From the cell containing the given text, extract its center point as [X, Y] coordinate. 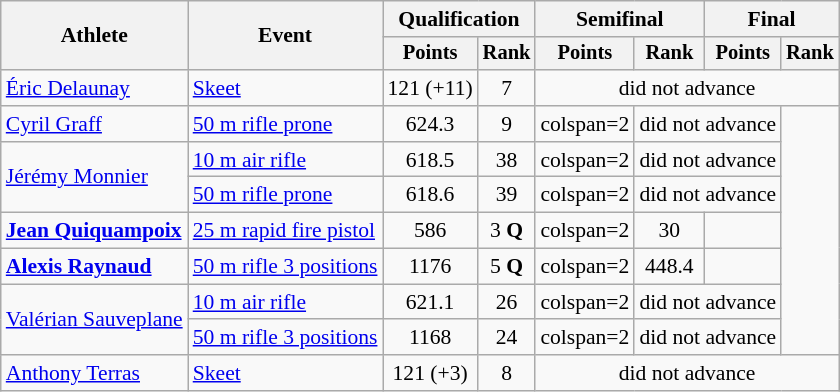
Valérian Sauveplane [94, 320]
Jean Quiquampoix [94, 231]
Semifinal [620, 19]
7 [507, 88]
9 [507, 124]
1168 [430, 338]
Athlete [94, 36]
Qualification [458, 19]
Cyril Graff [94, 124]
25 m rapid fire pistol [286, 231]
Jérémy Monnier [94, 178]
1176 [430, 267]
Final [771, 19]
38 [507, 160]
5 Q [507, 267]
Event [286, 36]
Anthony Terras [94, 373]
Alexis Raynaud [94, 267]
39 [507, 195]
586 [430, 231]
121 (+11) [430, 88]
624.3 [430, 124]
26 [507, 302]
448.4 [669, 267]
30 [669, 231]
621.1 [430, 302]
618.6 [430, 195]
3 Q [507, 231]
8 [507, 373]
24 [507, 338]
Éric Delaunay [94, 88]
618.5 [430, 160]
121 (+3) [430, 373]
